Provide the [X, Y] coordinate of the cell's center where the given text is located.  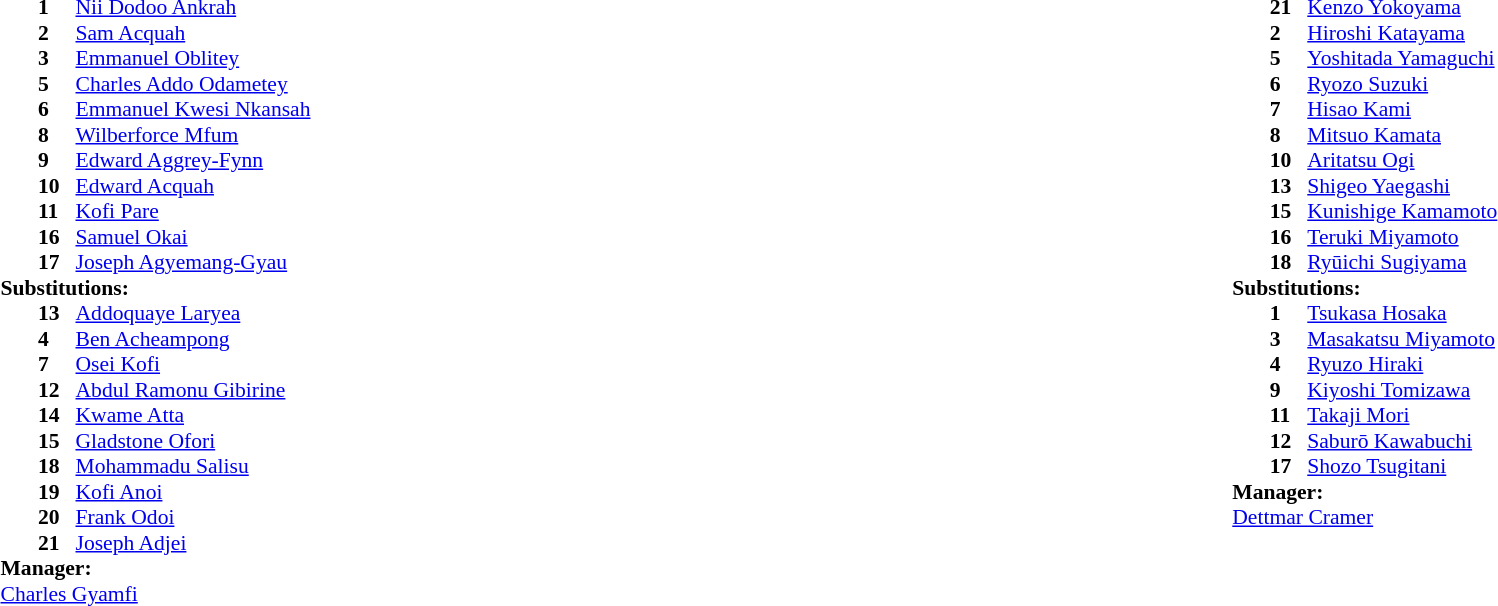
Sam Acquah [194, 33]
Tsukasa Hosaka [1402, 313]
Emmanuel Kwesi Nkansah [194, 109]
Shigeo Yaegashi [1402, 186]
21 [57, 543]
Wilberforce Mfum [194, 135]
Ryuzo Hiraki [1402, 365]
Teruki Miyamoto [1402, 237]
Takaji Mori [1402, 415]
Frank Odoi [194, 517]
Yoshitada Yamaguchi [1402, 59]
Charles Addo Odametey [194, 84]
Samuel Okai [194, 237]
Dettmar Cramer [1364, 517]
Kofi Pare [194, 211]
Mohammadu Salisu [194, 467]
Shozo Tsugitani [1402, 467]
Aritatsu Ogi [1402, 161]
Ryūichi Sugiyama [1402, 263]
Edward Aggrey-Fynn [194, 161]
Gladstone Ofori [194, 441]
Kofi Anoi [194, 492]
Joseph Agyemang-Gyau [194, 263]
Emmanuel Oblitey [194, 59]
Osei Kofi [194, 365]
Kiyoshi Tomizawa [1402, 390]
Masakatsu Miyamoto [1402, 339]
19 [57, 492]
20 [57, 517]
Edward Acquah [194, 186]
Hiroshi Katayama [1402, 33]
Kunishige Kamamoto [1402, 211]
Ryozo Suzuki [1402, 84]
14 [57, 415]
Kwame Atta [194, 415]
Saburō Kawabuchi [1402, 441]
Abdul Ramonu Gibirine [194, 390]
Mitsuo Kamata [1402, 135]
Addoquaye Laryea [194, 313]
1 [1289, 313]
Hisao Kami [1402, 109]
Joseph Adjei [194, 543]
Ben Acheampong [194, 339]
